For the text-containing cell, return its midpoint in [X, Y] coordinate format. 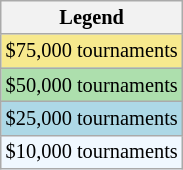
$75,000 tournaments [92, 51]
$50,000 tournaments [92, 85]
Legend [92, 17]
$25,000 tournaments [92, 118]
$10,000 tournaments [92, 152]
